Detect which cell encompasses the target text, then output its [x, y] center coordinate. 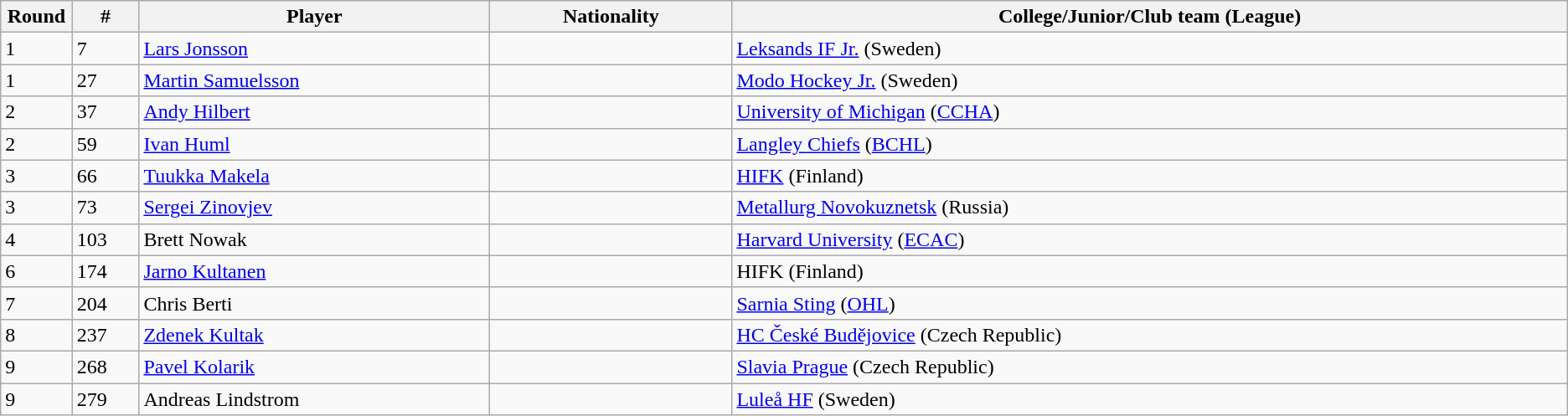
6 [37, 271]
Sarnia Sting (OHL) [1149, 303]
66 [106, 176]
University of Michigan (CCHA) [1149, 112]
268 [106, 367]
Luleå HF (Sweden) [1149, 399]
Jarno Kultanen [315, 271]
59 [106, 144]
Langley Chiefs (BCHL) [1149, 144]
HC České Budějovice (Czech Republic) [1149, 335]
103 [106, 239]
Leksands IF Jr. (Sweden) [1149, 49]
Ivan Huml [315, 144]
Andreas Lindstrom [315, 399]
Harvard University (ECAC) [1149, 239]
27 [106, 80]
Nationality [611, 17]
4 [37, 239]
Player [315, 17]
174 [106, 271]
# [106, 17]
Lars Jonsson [315, 49]
College/Junior/Club team (League) [1149, 17]
Brett Nowak [315, 239]
8 [37, 335]
Tuukka Makela [315, 176]
Martin Samuelsson [315, 80]
Round [37, 17]
73 [106, 208]
237 [106, 335]
279 [106, 399]
Andy Hilbert [315, 112]
Sergei Zinovjev [315, 208]
204 [106, 303]
Pavel Kolarik [315, 367]
Chris Berti [315, 303]
Slavia Prague (Czech Republic) [1149, 367]
37 [106, 112]
Metallurg Novokuznetsk (Russia) [1149, 208]
Zdenek Kultak [315, 335]
Modo Hockey Jr. (Sweden) [1149, 80]
